Pinpoint the cell where the given text exists, returning its [X, Y] midpoint coordinate. 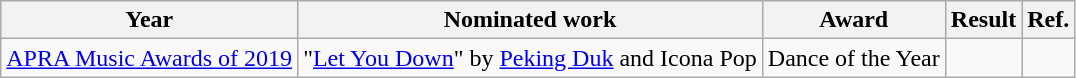
"Let You Down" by Peking Duk and Icona Pop [530, 58]
APRA Music Awards of 2019 [150, 58]
Dance of the Year [854, 58]
Ref. [1048, 20]
Result [983, 20]
Nominated work [530, 20]
Year [150, 20]
Award [854, 20]
